Scan for the cell matching the given text and deliver its [X, Y] coordinate at center. 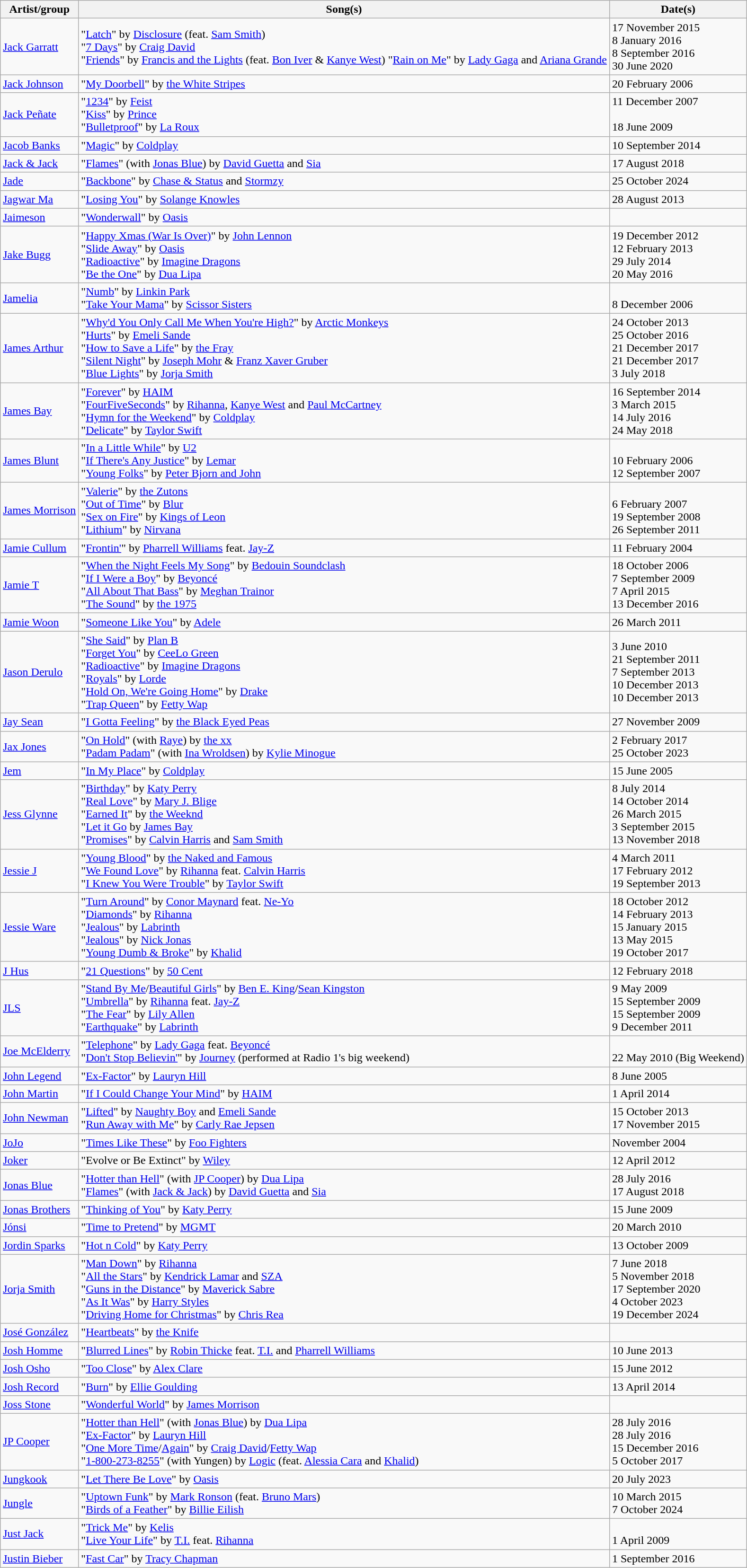
27 November 2009 [678, 722]
4 March 201117 February 201219 September 2013 [678, 871]
"If I Could Change Your Mind" by HAIM [344, 1094]
"Valerie" by the Zutons"Out of Time" by Blur"Sex on Fire" by Kings of Leon "Lithium" by Nirvana [344, 511]
24 October 201325 October 201621 December 201721 December 20173 July 2018 [678, 348]
"Wonderwall" by Oasis [344, 217]
Jungle [40, 1504]
20 March 2010 [678, 1227]
Just Jack [40, 1534]
26 March 2011 [678, 622]
Joe McElderry [40, 1051]
Jordin Sparks [40, 1245]
James Arthur [40, 348]
November 2004 [678, 1143]
"Turn Around" by Conor Maynard feat. Ne-Yo"Diamonds" by Rihanna"Jealous" by Labrinth"Jealous" by Nick Jonas"Young Dumb & Broke" by Khalid [344, 927]
1 April 2014 [678, 1094]
22 May 2010 (Big Weekend) [678, 1051]
"Hotter than Hell" (with JP Cooper) by Dua Lipa"Flames" (with Jack & Jack) by David Guetta and Sia [344, 1185]
Justin Bieber [40, 1559]
Jamie Cullum [40, 548]
"Wonderful World" by James Morrison [344, 1404]
Jaimeson [40, 217]
28 July 201628 July 201615 December 20165 October 2017 [678, 1441]
"Birthday" by Katy Perry"Real Love" by Mary J. Blige"Earned It" by the Weeknd"Let it Go by James Bay"Promises" by Calvin Harris and Sam Smith [344, 814]
19 December 201212 February 201329 July 201420 May 2016 [678, 255]
"21 Questions" by 50 Cent [344, 970]
"In My Place" by Coldplay [344, 771]
José González [40, 1332]
15 June 2005 [678, 771]
Jake Bugg [40, 255]
Jamie T [40, 585]
"Let There Be Love" by Oasis [344, 1479]
J Hus [40, 970]
8 June 2005 [678, 1075]
John Legend [40, 1075]
Jess Glynne [40, 814]
"Numb" by Linkin Park"Take Your Mama" by Scissor Sisters [344, 298]
20 February 2006 [678, 84]
"Stand By Me/Beautiful Girls" by Ben E. King/Sean Kingston"Umbrella" by Rihanna feat. Jay-Z"The Fear" by Lily Allen"Earthquake" by Labrinth [344, 1008]
James Blunt [40, 461]
"Too Close" by Alex Clare [344, 1368]
"Thinking of You" by Katy Perry [344, 1209]
Joss Stone [40, 1404]
11 February 2004 [678, 548]
12 February 2018 [678, 970]
"Fast Car" by Tracy Chapman [344, 1559]
"Times Like These" by Foo Fighters [344, 1143]
Jack Garratt [40, 46]
Song(s) [344, 9]
15 October 201317 November 2015 [678, 1119]
Jack Peñate [40, 115]
Jason Derulo [40, 672]
James Morrison [40, 511]
10 September 2014 [678, 145]
3 June 201021 September 20117 September 201310 December 201310 December 2013 [678, 672]
JoJo [40, 1143]
John Martin [40, 1094]
28 August 2013 [678, 199]
7 June 20185 November 201817 September 20204 October 202319 December 2024 [678, 1289]
"When the Night Feels My Song" by Bedouin Soundclash"If I Were a Boy" by Beyoncé"All About That Bass" by Meghan Trainor"The Sound" by the 1975 [344, 585]
Jonas Brothers [40, 1209]
Josh Osho [40, 1368]
10 February 200612 September 2007 [678, 461]
"I Gotta Feeling" by the Black Eyed Peas [344, 722]
JP Cooper [40, 1441]
28 July 201617 August 2018 [678, 1185]
18 October 20067 September 20097 April 201513 December 2016 [678, 585]
"Backbone" by Chase & Status and Stormzy [344, 181]
"Someone Like You" by Adele [344, 622]
Date(s) [678, 9]
13 April 2014 [678, 1386]
"Happy Xmas (War Is Over)" by John Lennon"Slide Away" by Oasis"Radioactive" by Imagine Dragons"Be the One" by Dua Lipa [344, 255]
"Evolve or Be Extinct" by Wiley [344, 1161]
JLS [40, 1008]
"Time to Pretend" by MGMT [344, 1227]
"On Hold" (with Raye) by the xx"Padam Padam" (with Ina Wroldsen) by Kylie Minogue [344, 747]
"Blurred Lines" by Robin Thicke feat. T.I. and Pharrell Williams [344, 1350]
"Telephone" by Lady Gaga feat. Beyoncé"Don't Stop Believin'" by Journey (performed at Radio 1's big weekend) [344, 1051]
Jessie J [40, 871]
"Burn" by Ellie Goulding [344, 1386]
Jonas Blue [40, 1185]
2 February 201725 October 2023 [678, 747]
Jax Jones [40, 747]
25 October 2024 [678, 181]
John Newman [40, 1119]
Jack & Jack [40, 163]
Joker [40, 1161]
13 October 2009 [678, 1245]
Jamelia [40, 298]
6 February 200719 September 200826 September 2011 [678, 511]
"Ex-Factor" by Lauryn Hill [344, 1075]
"Frontin'" by Pharrell Williams feat. Jay-Z [344, 548]
1 September 2016 [678, 1559]
Jade [40, 181]
20 July 2023 [678, 1479]
Jónsi [40, 1227]
"Trick Me" by Kelis "Live Your Life" by T.I. feat. Rihanna [344, 1534]
Josh Record [40, 1386]
"In a Little While" by U2"If There's Any Justice" by Lemar"Young Folks" by Peter Bjorn and John [344, 461]
8 December 2006 [678, 298]
18 October 201214 February 201315 January 201513 May 201519 October 2017 [678, 927]
Jungkook [40, 1479]
Jamie Woon [40, 622]
Jacob Banks [40, 145]
"Young Blood" by the Naked and Famous"We Found Love" by Rihanna feat. Calvin Harris"I Knew You Were Trouble" by Taylor Swift [344, 871]
Artist/group [40, 9]
10 June 2013 [678, 1350]
9 May 200915 September 200915 September 20099 December 2011 [678, 1008]
"Hot n Cold" by Katy Perry [344, 1245]
11 December 200718 June 2009 [678, 115]
15 June 2012 [678, 1368]
17 August 2018 [678, 163]
James Bay [40, 411]
16 September 20143 March 201514 July 201624 May 2018 [678, 411]
10 March 20157 October 2024 [678, 1504]
"Lifted" by Naughty Boy and Emeli Sande"Run Away with Me" by Carly Rae Jepsen [344, 1119]
Jorja Smith [40, 1289]
17 November 20158 January 20168 September 201630 June 2020 [678, 46]
"Magic" by Coldplay [344, 145]
"Flames" (with Jonas Blue) by David Guetta and Sia [344, 163]
Jem [40, 771]
"Uptown Funk" by Mark Ronson (feat. Bruno Mars)"Birds of a Feather" by Billie Eilish [344, 1504]
"My Doorbell" by the White Stripes [344, 84]
Jagwar Ma [40, 199]
8 July 201414 October 201426 March 2015 3 September 201513 November 2018 [678, 814]
Jack Johnson [40, 84]
1 April 2009 [678, 1534]
Jessie Ware [40, 927]
"Heartbeats" by the Knife [344, 1332]
Josh Homme [40, 1350]
Jay Sean [40, 722]
"Forever" by HAIM"FourFiveSeconds" by Rihanna, Kanye West and Paul McCartney"Hymn for the Weekend" by Coldplay "Delicate" by Taylor Swift [344, 411]
12 April 2012 [678, 1161]
"1234" by Feist"Kiss" by Prince"Bulletproof" by La Roux [344, 115]
15 June 2009 [678, 1209]
"Losing You" by Solange Knowles [344, 199]
